Return the [x, y] coordinate for the center point of the cell that contains the specified text.  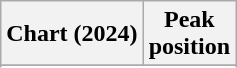
Chart (2024) [72, 34]
Peakposition [189, 34]
